Locate the cell with the specified text and output its (X, Y) center coordinate. 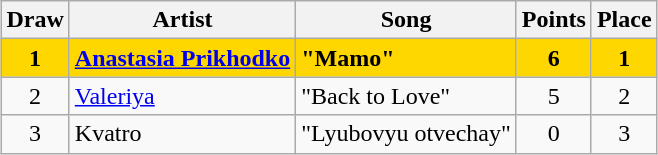
Points (554, 20)
Song (406, 20)
5 (554, 96)
Kvatro (182, 134)
Valeriya (182, 96)
"Back to Love" (406, 96)
Artist (182, 20)
0 (554, 134)
Anastasia Prikhodko (182, 58)
"Lyubovyu otvechay" (406, 134)
Draw (35, 20)
Place (624, 20)
"Mamo" (406, 58)
6 (554, 58)
